Determine the (X, Y) coordinate at the center of the cell enclosing the given text.  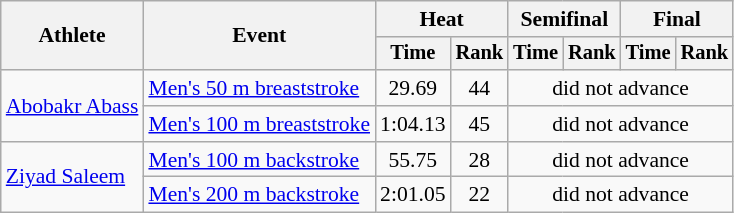
Men's 100 m backstroke (259, 160)
55.75 (412, 160)
Heat (442, 19)
1:04.13 (412, 124)
Athlete (72, 36)
Men's 50 m breaststroke (259, 88)
44 (480, 88)
Men's 100 m breaststroke (259, 124)
Men's 200 m backstroke (259, 195)
Ziyad Saleem (72, 178)
45 (480, 124)
Semifinal (564, 19)
Final (677, 19)
Abobakr Abass (72, 106)
2:01.05 (412, 195)
29.69 (412, 88)
Event (259, 36)
22 (480, 195)
28 (480, 160)
